Search for the cell housing the specified text and yield its [X, Y] center coordinate. 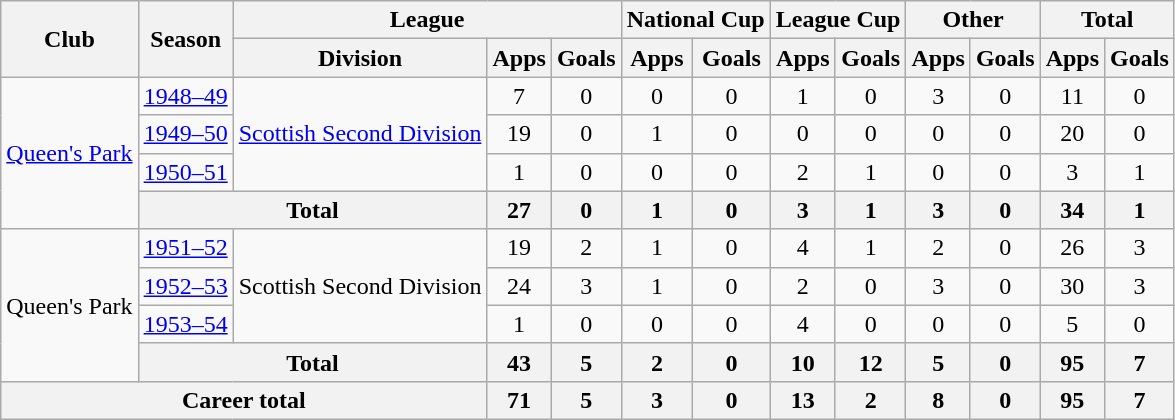
1950–51 [186, 172]
11 [1072, 96]
1951–52 [186, 248]
League [427, 20]
26 [1072, 248]
8 [938, 400]
Career total [244, 400]
Season [186, 39]
1953–54 [186, 324]
10 [802, 362]
27 [519, 210]
Other [973, 20]
30 [1072, 286]
1948–49 [186, 96]
20 [1072, 134]
71 [519, 400]
24 [519, 286]
34 [1072, 210]
13 [802, 400]
1952–53 [186, 286]
43 [519, 362]
League Cup [838, 20]
12 [870, 362]
Division [360, 58]
Club [70, 39]
National Cup [696, 20]
1949–50 [186, 134]
